For the text-containing cell, return its midpoint in [X, Y] coordinate format. 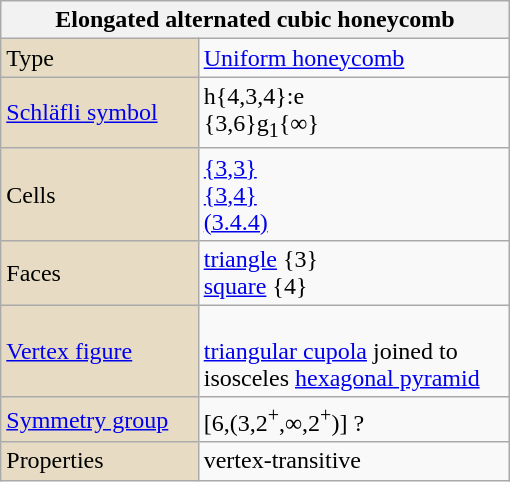
{3,3} {3,4} (3.4.4) [354, 194]
Properties [100, 461]
Type [100, 58]
Faces [100, 272]
[6,(3,2+,∞,2+)] ? [354, 420]
Vertex figure [100, 351]
Symmetry group [100, 420]
h{4,3,4}:e{3,6}g1{∞} [354, 112]
Cells [100, 194]
Elongated alternated cubic honeycomb [255, 20]
triangle {3}square {4} [354, 272]
triangular cupola joined to isosceles hexagonal pyramid [354, 351]
Uniform honeycomb [354, 58]
vertex-transitive [354, 461]
Schläfli symbol [100, 112]
